Capture the cell that displays the provided text and extract its [X, Y] central coordinate. 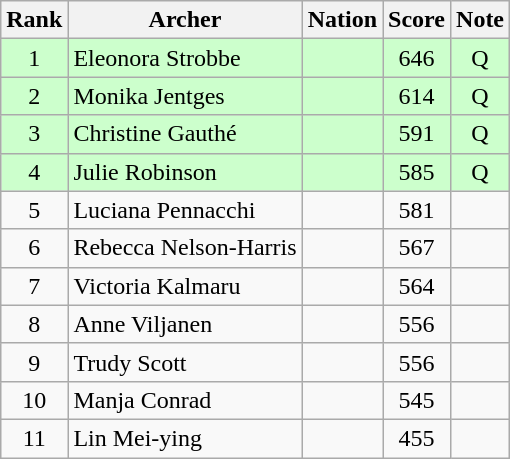
564 [417, 286]
Archer [185, 20]
Score [417, 20]
Note [480, 20]
8 [34, 324]
7 [34, 286]
591 [417, 134]
Luciana Pennacchi [185, 210]
545 [417, 400]
455 [417, 438]
Anne Viljanen [185, 324]
Christine Gauthé [185, 134]
9 [34, 362]
Victoria Kalmaru [185, 286]
11 [34, 438]
4 [34, 172]
Rebecca Nelson-Harris [185, 248]
2 [34, 96]
1 [34, 58]
Monika Jentges [185, 96]
567 [417, 248]
581 [417, 210]
Eleonora Strobbe [185, 58]
Nation [342, 20]
614 [417, 96]
3 [34, 134]
Lin Mei-ying [185, 438]
Trudy Scott [185, 362]
Rank [34, 20]
646 [417, 58]
10 [34, 400]
585 [417, 172]
Manja Conrad [185, 400]
6 [34, 248]
Julie Robinson [185, 172]
5 [34, 210]
